Output the [x, y] coordinate of the center of the cell containing the given text.  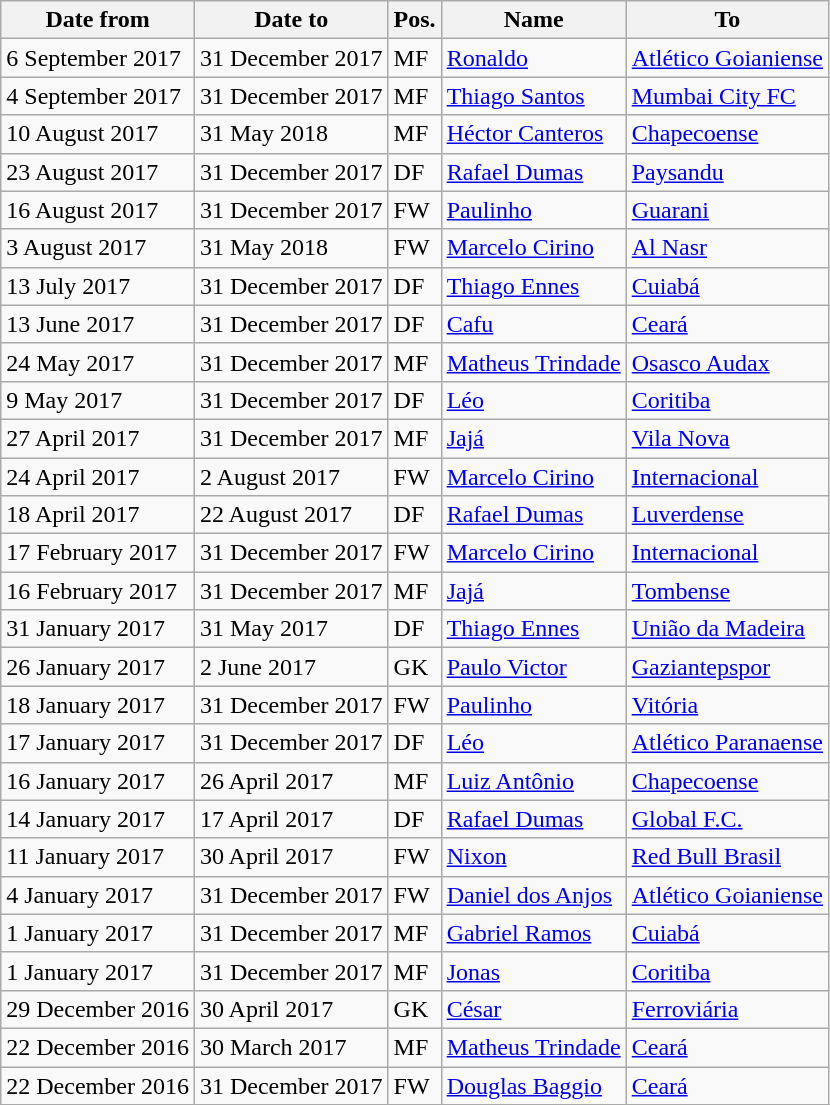
Paysandu [727, 172]
Ronaldo [534, 58]
6 September 2017 [98, 58]
2 August 2017 [291, 477]
Cafu [534, 324]
Date from [98, 20]
13 June 2017 [98, 324]
Global F.C. [727, 819]
Osasco Audax [727, 362]
3 August 2017 [98, 248]
Ferroviária [727, 1009]
26 April 2017 [291, 781]
22 August 2017 [291, 515]
2 June 2017 [291, 667]
To [727, 20]
Pos. [414, 20]
Héctor Canteros [534, 134]
11 January 2017 [98, 857]
17 April 2017 [291, 819]
9 May 2017 [98, 400]
18 January 2017 [98, 705]
União da Madeira [727, 629]
Gabriel Ramos [534, 933]
4 January 2017 [98, 895]
17 February 2017 [98, 553]
Jonas [534, 971]
Daniel dos Anjos [534, 895]
27 April 2017 [98, 438]
Luverdense [727, 515]
Mumbai City FC [727, 96]
26 January 2017 [98, 667]
13 July 2017 [98, 286]
Red Bull Brasil [727, 857]
Tombense [727, 591]
Vitória [727, 705]
23 August 2017 [98, 172]
Thiago Santos [534, 96]
17 January 2017 [98, 743]
Nixon [534, 857]
24 April 2017 [98, 477]
4 September 2017 [98, 96]
Name [534, 20]
10 August 2017 [98, 134]
César [534, 1009]
16 February 2017 [98, 591]
Al Nasr [727, 248]
29 December 2016 [98, 1009]
Paulo Victor [534, 667]
14 January 2017 [98, 819]
18 April 2017 [98, 515]
24 May 2017 [98, 362]
30 March 2017 [291, 1047]
Gaziantepspor [727, 667]
Luiz Antônio [534, 781]
Vila Nova [727, 438]
16 August 2017 [98, 210]
31 January 2017 [98, 629]
Guarani [727, 210]
Date to [291, 20]
Douglas Baggio [534, 1085]
16 January 2017 [98, 781]
Atlético Paranaense [727, 743]
31 May 2017 [291, 629]
